Pinpoint the cell where the given text exists, returning its (x, y) midpoint coordinate. 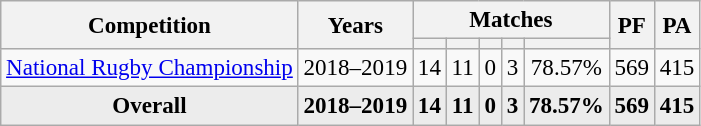
National Rugby Championship (150, 68)
Matches (512, 20)
PF (632, 25)
Overall (150, 106)
Competition (150, 25)
Years (355, 25)
PA (676, 25)
